Find where the given text appears and provide that cell's center as (X, Y) coordinate. 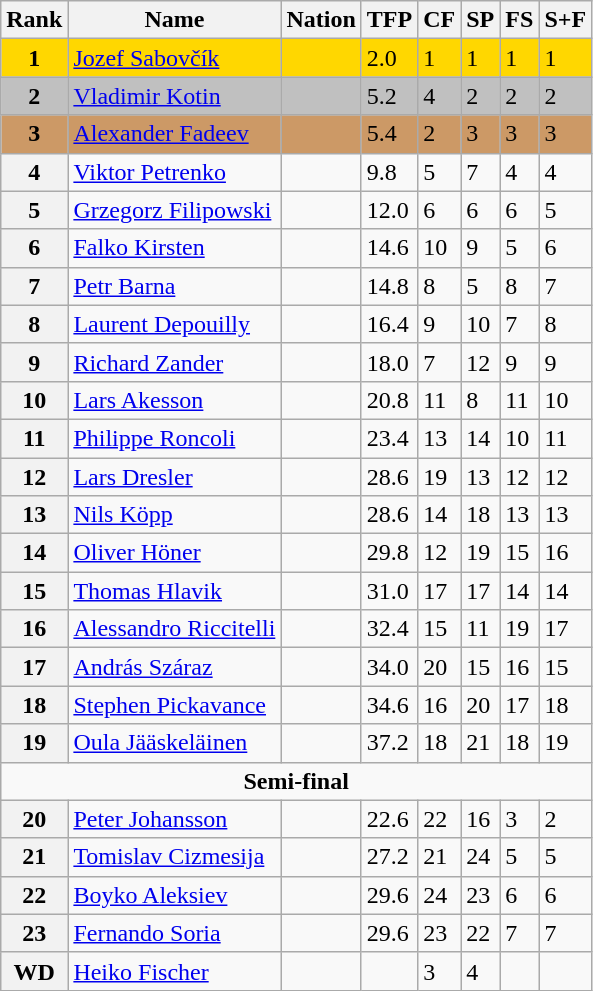
Stephen Pickavance (174, 705)
22.6 (389, 819)
37.2 (389, 743)
31.0 (389, 591)
18.0 (389, 362)
Rank (34, 20)
Richard Zander (174, 362)
Thomas Hlavik (174, 591)
Nation (321, 20)
Viktor Petrenko (174, 172)
Fernando Soria (174, 933)
Semi-final (296, 781)
SP (480, 20)
14.6 (389, 248)
Lars Dresler (174, 477)
20.8 (389, 400)
29.8 (389, 553)
Laurent Depouilly (174, 324)
FS (520, 20)
16.4 (389, 324)
34.0 (389, 667)
Oliver Höner (174, 553)
CF (440, 20)
32.4 (389, 629)
Alessandro Riccitelli (174, 629)
9.8 (389, 172)
12.0 (389, 210)
Name (174, 20)
Lars Akesson (174, 400)
27.2 (389, 857)
2.0 (389, 58)
23.4 (389, 438)
34.6 (389, 705)
Heiko Fischer (174, 971)
Grzegorz Filipowski (174, 210)
Philippe Roncoli (174, 438)
S+F (566, 20)
Tomislav Cizmesija (174, 857)
Jozef Sabovčík (174, 58)
14.8 (389, 286)
Oula Jääskeläinen (174, 743)
Petr Barna (174, 286)
WD (34, 971)
Boyko Aleksiev (174, 895)
Falko Kirsten (174, 248)
5.4 (389, 134)
Vladimir Kotin (174, 96)
Alexander Fadeev (174, 134)
Peter Johansson (174, 819)
TFP (389, 20)
András Száraz (174, 667)
Nils Köpp (174, 515)
5.2 (389, 96)
